Provide the (X, Y) coordinate of the cell's center where the given text is located.  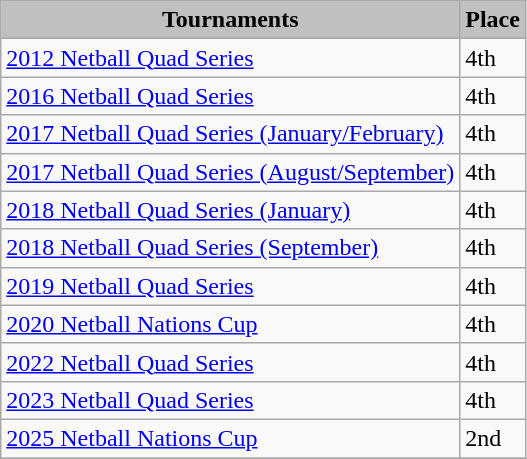
2019 Netball Quad Series (230, 286)
2016 Netball Quad Series (230, 96)
2018 Netball Quad Series (January) (230, 210)
2025 Netball Nations Cup (230, 438)
Tournaments (230, 20)
2017 Netball Quad Series (August/September) (230, 172)
2012 Netball Quad Series (230, 58)
2018 Netball Quad Series (September) (230, 248)
2nd (493, 438)
2017 Netball Quad Series (January/February) (230, 134)
2023 Netball Quad Series (230, 400)
2022 Netball Quad Series (230, 362)
Place (493, 20)
2020 Netball Nations Cup (230, 324)
